Identify which cell holds the provided text, then report its [X, Y] central coordinate. 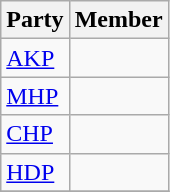
Member [118, 20]
AKP [35, 58]
MHP [35, 96]
Party [35, 20]
CHP [35, 134]
HDP [35, 172]
